Identify which cell holds the provided text, then report its (x, y) central coordinate. 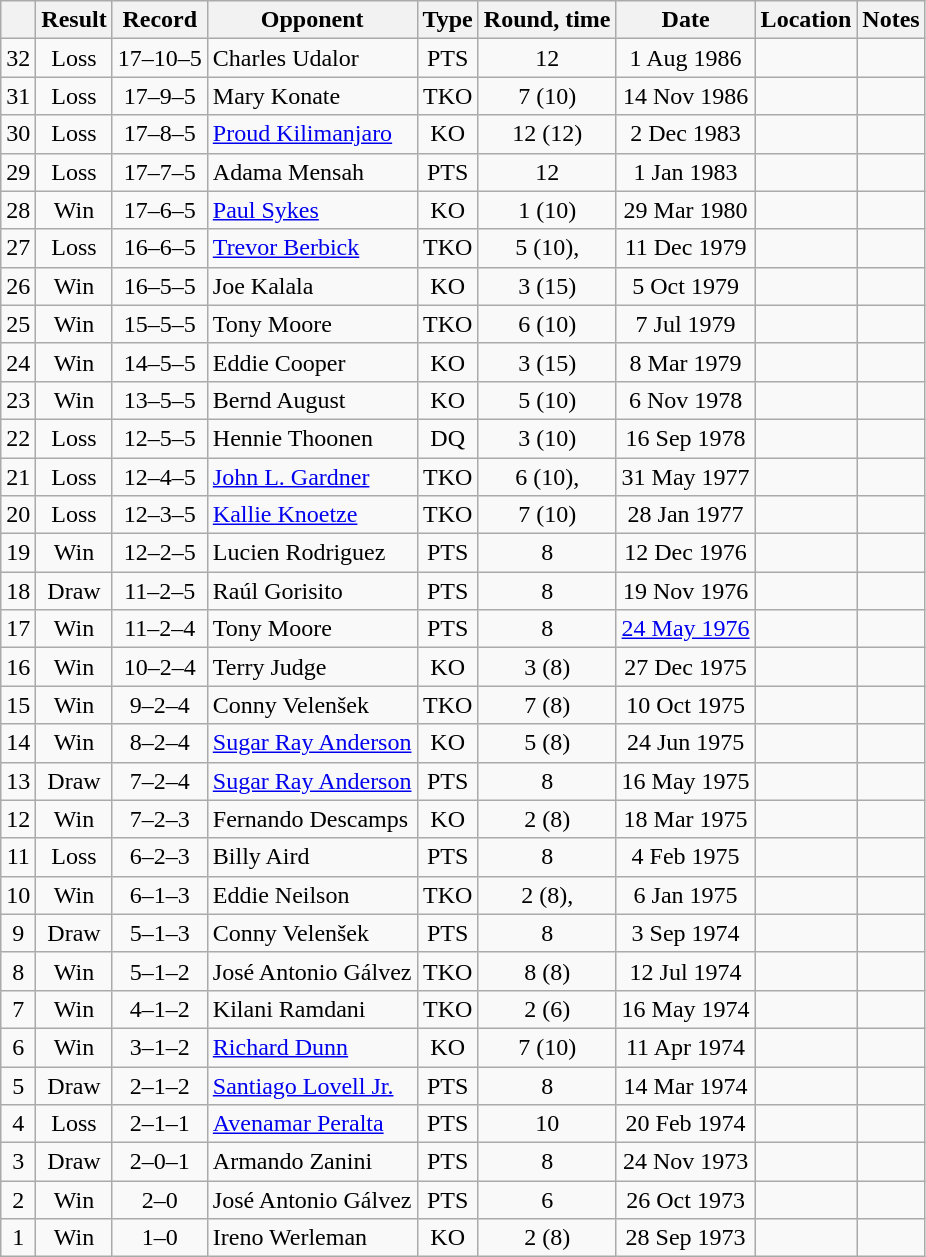
8–2–4 (160, 743)
11 Apr 1974 (686, 1047)
Result (74, 20)
Fernando Descamps (312, 819)
Charles Udalor (312, 58)
9 (18, 933)
11 (18, 857)
24 Nov 1973 (686, 1162)
17–10–5 (160, 58)
Armando Zanini (312, 1162)
2 (18, 1200)
7–2–3 (160, 819)
5 (10), (547, 248)
24 (18, 362)
3–1–2 (160, 1047)
Bernd August (312, 400)
5–1–2 (160, 971)
1 Aug 1986 (686, 58)
13–5–5 (160, 400)
6–2–3 (160, 857)
14–5–5 (160, 362)
17–9–5 (160, 96)
11–2–5 (160, 591)
3 Sep 1974 (686, 933)
7–2–4 (160, 781)
4 (18, 1124)
14 (18, 743)
5 Oct 1979 (686, 286)
Paul Sykes (312, 210)
19 Nov 1976 (686, 591)
10 Oct 1975 (686, 705)
1 Jan 1983 (686, 172)
2–0–1 (160, 1162)
17–6–5 (160, 210)
15–5–5 (160, 324)
Eddie Neilson (312, 895)
16 May 1974 (686, 1009)
5–1–3 (160, 933)
Lucien Rodriguez (312, 553)
Richard Dunn (312, 1047)
Date (686, 20)
3 (8) (547, 667)
John L. Gardner (312, 477)
7 Jul 1979 (686, 324)
2–1–2 (160, 1085)
Hennie Thoonen (312, 438)
Santiago Lovell Jr. (312, 1085)
4 Feb 1975 (686, 857)
12–5–5 (160, 438)
11 Dec 1979 (686, 248)
31 (18, 96)
1–0 (160, 1238)
28 Jan 1977 (686, 515)
Eddie Cooper (312, 362)
29 (18, 172)
18 Mar 1975 (686, 819)
12 Dec 1976 (686, 553)
24 May 1976 (686, 629)
21 (18, 477)
14 Nov 1986 (686, 96)
Proud Kilimanjaro (312, 134)
16 (18, 667)
6 Nov 1978 (686, 400)
6–1–3 (160, 895)
27 (18, 248)
Raúl Gorisito (312, 591)
12–4–5 (160, 477)
28 (18, 210)
3 (10) (547, 438)
5 (8) (547, 743)
20 Feb 1974 (686, 1124)
32 (18, 58)
DQ (448, 438)
Opponent (312, 20)
Trevor Berbick (312, 248)
2 Dec 1983 (686, 134)
28 Sep 1973 (686, 1238)
31 May 1977 (686, 477)
14 Mar 1974 (686, 1085)
12–3–5 (160, 515)
25 (18, 324)
10–2–4 (160, 667)
7 (18, 1009)
Record (160, 20)
17–8–5 (160, 134)
Mary Konate (312, 96)
2 (8), (547, 895)
Kallie Knoetze (312, 515)
8 Mar 1979 (686, 362)
8 (8) (547, 971)
2 (6) (547, 1009)
16 Sep 1978 (686, 438)
19 (18, 553)
3 (18, 1162)
30 (18, 134)
Kilani Ramdani (312, 1009)
18 (18, 591)
17–7–5 (160, 172)
Joe Kalala (312, 286)
12 Jul 1974 (686, 971)
Billy Aird (312, 857)
Ireno Werleman (312, 1238)
12–2–5 (160, 553)
4–1–2 (160, 1009)
6 (10) (547, 324)
2–1–1 (160, 1124)
1 (18, 1238)
11–2–4 (160, 629)
2–0 (160, 1200)
5 (18, 1085)
Type (448, 20)
Terry Judge (312, 667)
5 (10) (547, 400)
7 (8) (547, 705)
16 May 1975 (686, 781)
17 (18, 629)
6 Jan 1975 (686, 895)
29 Mar 1980 (686, 210)
13 (18, 781)
16–5–5 (160, 286)
24 Jun 1975 (686, 743)
20 (18, 515)
27 Dec 1975 (686, 667)
6 (10), (547, 477)
Round, time (547, 20)
Avenamar Peralta (312, 1124)
22 (18, 438)
1 (10) (547, 210)
Adama Mensah (312, 172)
12 (12) (547, 134)
16–6–5 (160, 248)
23 (18, 400)
26 Oct 1973 (686, 1200)
Location (806, 20)
9–2–4 (160, 705)
15 (18, 705)
Notes (891, 20)
26 (18, 286)
